Determine the (x, y) coordinate at the center of the cell enclosing the given text.  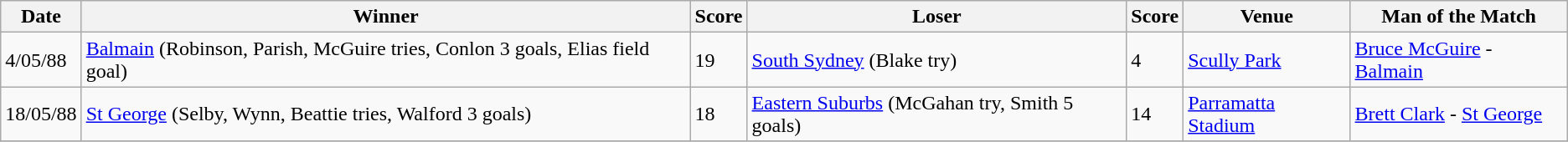
Man of the Match (1459, 17)
St George (Selby, Wynn, Beattie tries, Walford 3 goals) (385, 114)
Eastern Suburbs (McGahan try, Smith 5 goals) (936, 114)
4/05/88 (41, 60)
18 (719, 114)
18/05/88 (41, 114)
4 (1155, 60)
Venue (1266, 17)
Loser (936, 17)
Date (41, 17)
14 (1155, 114)
Balmain (Robinson, Parish, McGuire tries, Conlon 3 goals, Elias field goal) (385, 60)
Winner (385, 17)
19 (719, 60)
Scully Park (1266, 60)
Brett Clark - St George (1459, 114)
Bruce McGuire - Balmain (1459, 60)
South Sydney (Blake try) (936, 60)
Parramatta Stadium (1266, 114)
